Extract the (X, Y) coordinate from the center of the cell holding the provided text.  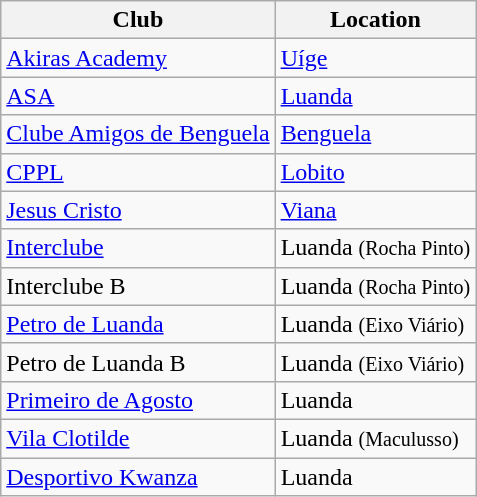
ASA (138, 96)
Petro de Luanda B (138, 362)
Interclube (138, 248)
Vila Clotilde (138, 438)
Viana (376, 210)
Luanda (Maculusso) (376, 438)
Primeiro de Agosto (138, 400)
Desportivo Kwanza (138, 477)
Interclube B (138, 286)
Petro de Luanda (138, 324)
Club (138, 20)
Uíge (376, 58)
Lobito (376, 172)
Clube Amigos de Benguela (138, 134)
Location (376, 20)
Jesus Cristo (138, 210)
Akiras Academy (138, 58)
CPPL (138, 172)
Benguela (376, 134)
